Output the (X, Y) coordinate of the center of the cell containing the given text.  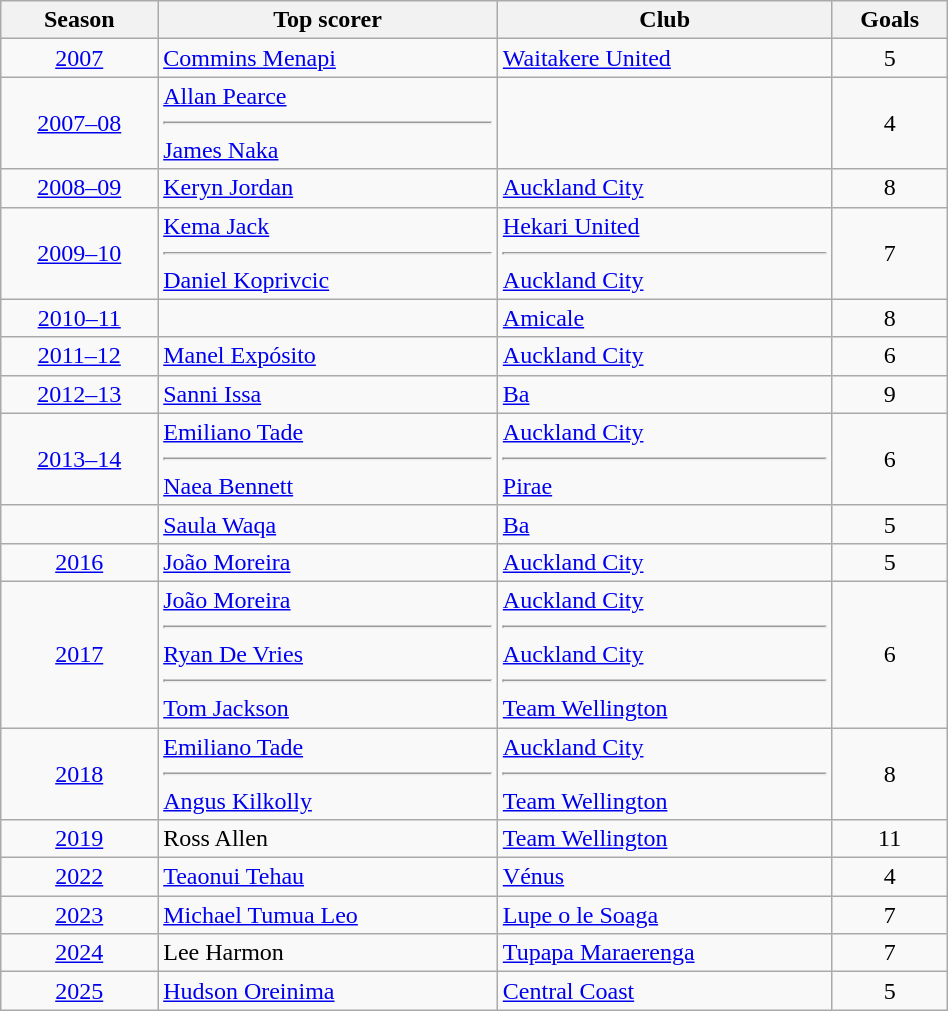
9 (890, 394)
Season (80, 20)
2007–08 (80, 123)
11 (890, 839)
Auckland City Pirae (664, 459)
Saula Waqa (328, 524)
Hekari United Auckland City (664, 253)
2012–13 (80, 394)
Manel Expósito (328, 356)
Michael Tumua Leo (328, 915)
Team Wellington (664, 839)
Commins Menapi (328, 58)
Keryn Jordan (328, 188)
2010–11 (80, 318)
Club (664, 20)
Auckland City Auckland City Team Wellington (664, 654)
2013–14 (80, 459)
2023 (80, 915)
2008–09 (80, 188)
2025 (80, 991)
2022 (80, 877)
Teaonui Tehau (328, 877)
Kema Jack Daniel Koprivcic (328, 253)
João Moreira (328, 562)
Amicale (664, 318)
2019 (80, 839)
Tupapa Maraerenga (664, 953)
Sanni Issa (328, 394)
2018 (80, 774)
Allan Pearce James Naka (328, 123)
Ross Allen (328, 839)
Vénus (664, 877)
Hudson Oreinima (328, 991)
Lupe o le Soaga (664, 915)
2007 (80, 58)
2009–10 (80, 253)
Emiliano Tade Naea Bennett (328, 459)
Lee Harmon (328, 953)
2017 (80, 654)
João Moreira Ryan De Vries Tom Jackson (328, 654)
2024 (80, 953)
Central Coast (664, 991)
Goals (890, 20)
2011–12 (80, 356)
Waitakere United (664, 58)
Top scorer (328, 20)
Auckland City Team Wellington (664, 774)
2016 (80, 562)
Emiliano Tade Angus Kilkolly (328, 774)
